Find where the given text appears and provide that cell's center as [x, y] coordinate. 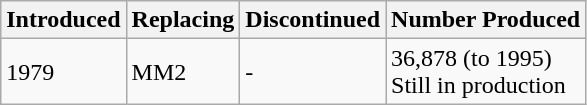
Discontinued [313, 20]
Number Produced [486, 20]
Introduced [64, 20]
36,878 (to 1995)Still in production [486, 72]
- [313, 72]
MM2 [183, 72]
Replacing [183, 20]
1979 [64, 72]
